Provide the (X, Y) coordinate of the cell's center where the given text is located.  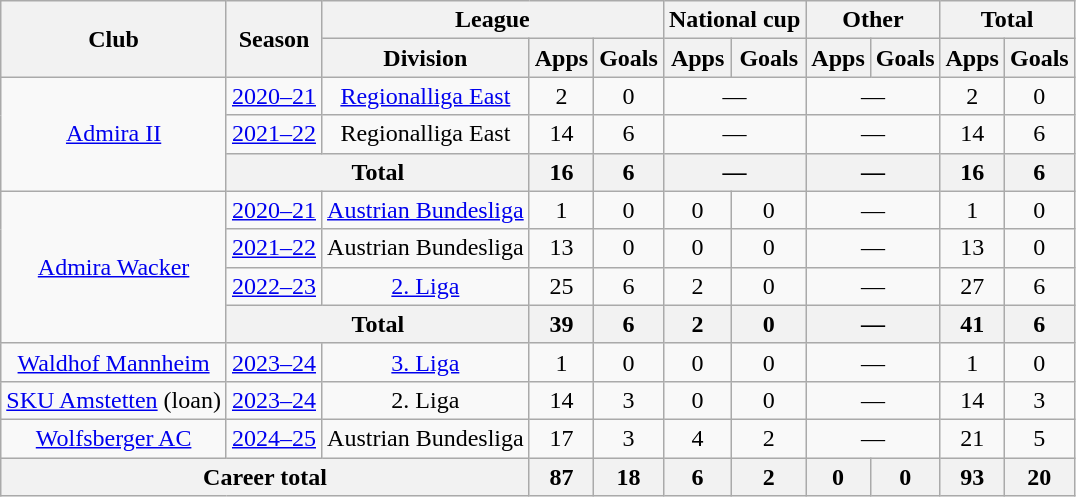
National cup (734, 20)
2024–25 (274, 438)
4 (697, 438)
5 (1039, 438)
Division (426, 58)
3. Liga (426, 362)
Waldhof Mannheim (114, 362)
SKU Amstetten (loan) (114, 400)
21 (972, 438)
Career total (265, 477)
2022–23 (274, 286)
17 (561, 438)
Wolfsberger AC (114, 438)
25 (561, 286)
39 (561, 324)
Season (274, 39)
41 (972, 324)
93 (972, 477)
Other (873, 20)
87 (561, 477)
League (493, 20)
Club (114, 39)
18 (629, 477)
20 (1039, 477)
Admira Wacker (114, 267)
Admira II (114, 134)
27 (972, 286)
